Output the (X, Y) coordinate of the center of the cell containing the given text.  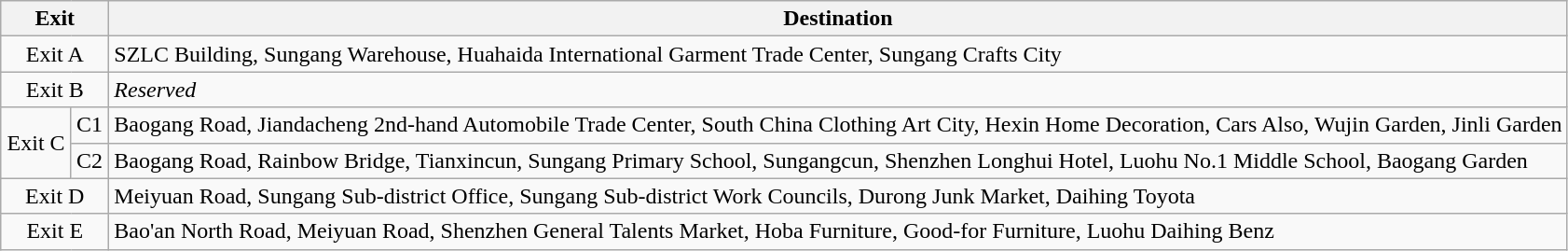
SZLC Building, Sungang Warehouse, Huahaida International Garment Trade Center, Sungang Crafts City (838, 54)
Destination (838, 19)
Reserved (838, 90)
Exit A (55, 54)
C1 (89, 125)
Exit E (55, 231)
Exit (55, 19)
C2 (89, 160)
Baogang Road, Rainbow Bridge, Tianxincun, Sungang Primary School, Sungangcun, Shenzhen Longhui Hotel, Luohu No.1 Middle School, Baogang Garden (838, 160)
Exit B (55, 90)
Exit D (55, 196)
Bao'an North Road, Meiyuan Road, Shenzhen General Talents Market, Hoba Furniture, Good-for Furniture, Luohu Daihing Benz (838, 231)
Exit C (36, 143)
Meiyuan Road, Sungang Sub-district Office, Sungang Sub-district Work Councils, Durong Junk Market, Daihing Toyota (838, 196)
